Provide the [X, Y] coordinate of the cell's center where the given text is located.  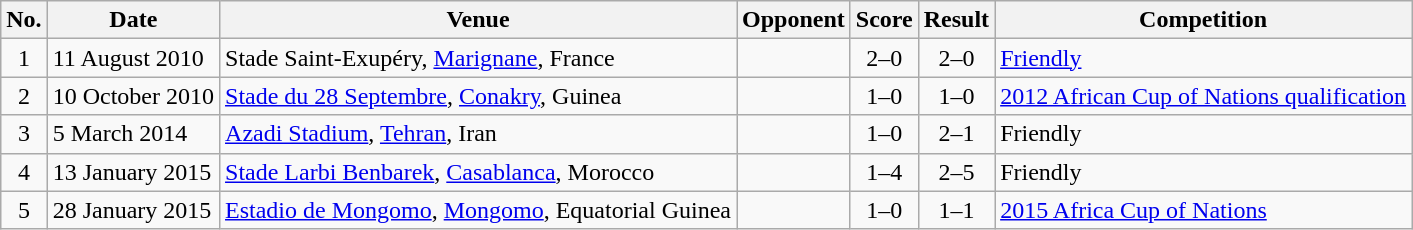
Opponent [793, 20]
Venue [478, 20]
Estadio de Mongomo, Mongomo, Equatorial Guinea [478, 210]
11 August 2010 [133, 58]
2–1 [956, 134]
No. [24, 20]
Stade Larbi Benbarek, Casablanca, Morocco [478, 172]
2012 African Cup of Nations qualification [1204, 96]
13 January 2015 [133, 172]
1–4 [884, 172]
1 [24, 58]
5 [24, 210]
Stade Saint-Exupéry, Marignane, France [478, 58]
Competition [1204, 20]
28 January 2015 [133, 210]
2–5 [956, 172]
5 March 2014 [133, 134]
2 [24, 96]
3 [24, 134]
10 October 2010 [133, 96]
Stade du 28 Septembre, Conakry, Guinea [478, 96]
4 [24, 172]
1–1 [956, 210]
Score [884, 20]
2015 Africa Cup of Nations [1204, 210]
Azadi Stadium, Tehran, Iran [478, 134]
Date [133, 20]
Result [956, 20]
